Search for the cell housing the specified text and yield its (X, Y) center coordinate. 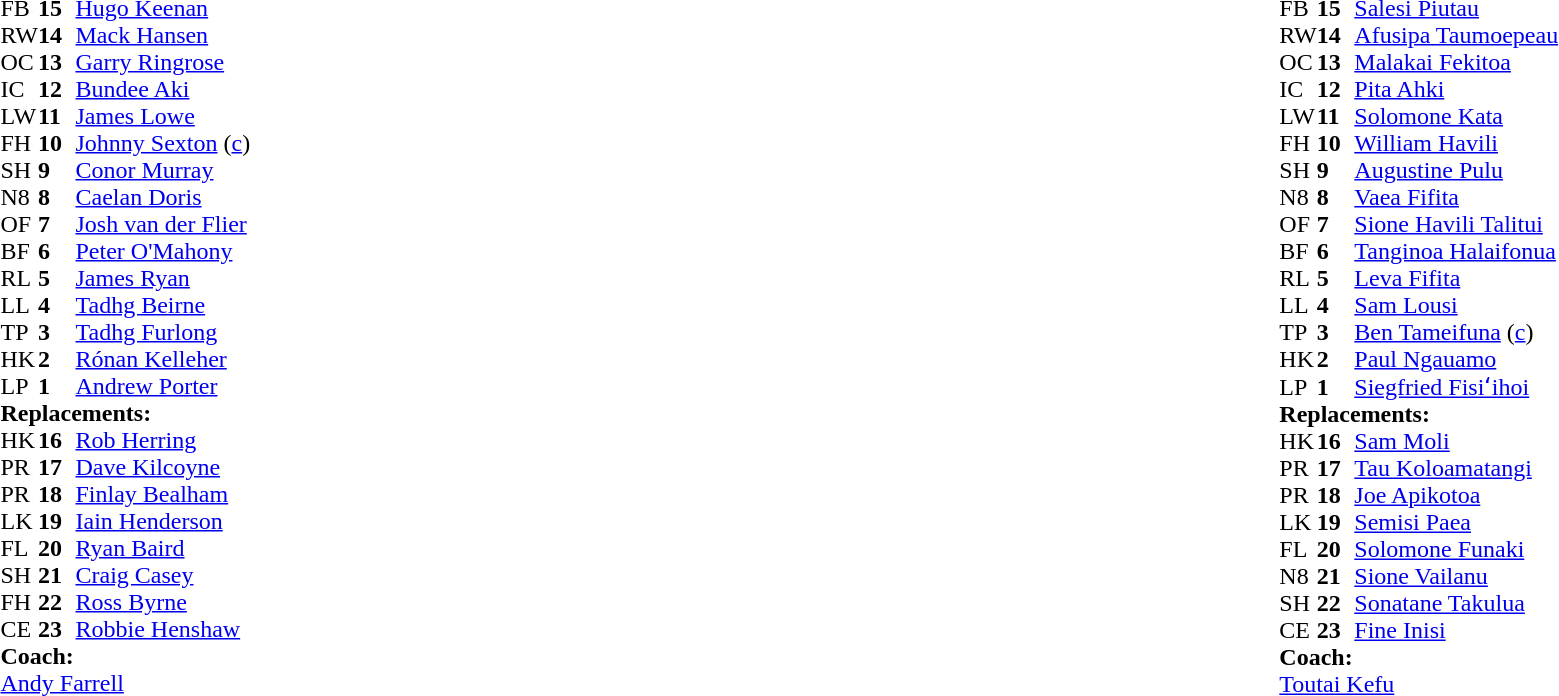
Paul Ngauamo (1456, 360)
Finlay Bealham (164, 494)
Mack Hansen (164, 36)
Sam Lousi (1456, 306)
Vaea Fifita (1456, 198)
Tadhg Beirne (164, 306)
Craig Casey (164, 576)
Afusipa Taumoepeau (1456, 36)
Solomone Funaki (1456, 550)
Sione Vailanu (1456, 576)
Garry Ringrose (164, 62)
Sam Moli (1456, 442)
Conor Murray (164, 170)
Robbie Henshaw (164, 630)
Semisi Paea (1456, 522)
Tau Koloamatangi (1456, 468)
James Ryan (164, 278)
Ryan Baird (164, 548)
Siegfried Fisiʻihoi (1456, 386)
Fine Inisi (1456, 630)
Peter O'Mahony (164, 252)
Solomone Kata (1456, 116)
Tadhg Furlong (164, 332)
Rob Herring (164, 440)
Sonatane Takulua (1456, 604)
Ben Tameifuna (c) (1456, 332)
Bundee Aki (164, 90)
Caelan Doris (164, 198)
Leva Fifita (1456, 278)
William Havili (1456, 144)
Augustine Pulu (1456, 170)
Josh van der Flier (164, 224)
Pita Ahki (1456, 90)
Malakai Fekitoa (1456, 62)
Johnny Sexton (c) (164, 144)
Dave Kilcoyne (164, 468)
Sione Havili Talitui (1456, 224)
Iain Henderson (164, 522)
Rónan Kelleher (164, 360)
Joe Apikotoa (1456, 496)
Tanginoa Halaifonua (1456, 252)
James Lowe (164, 116)
Andrew Porter (164, 386)
Ross Byrne (164, 602)
